Scan for the cell matching the given text and deliver its (x, y) coordinate at center. 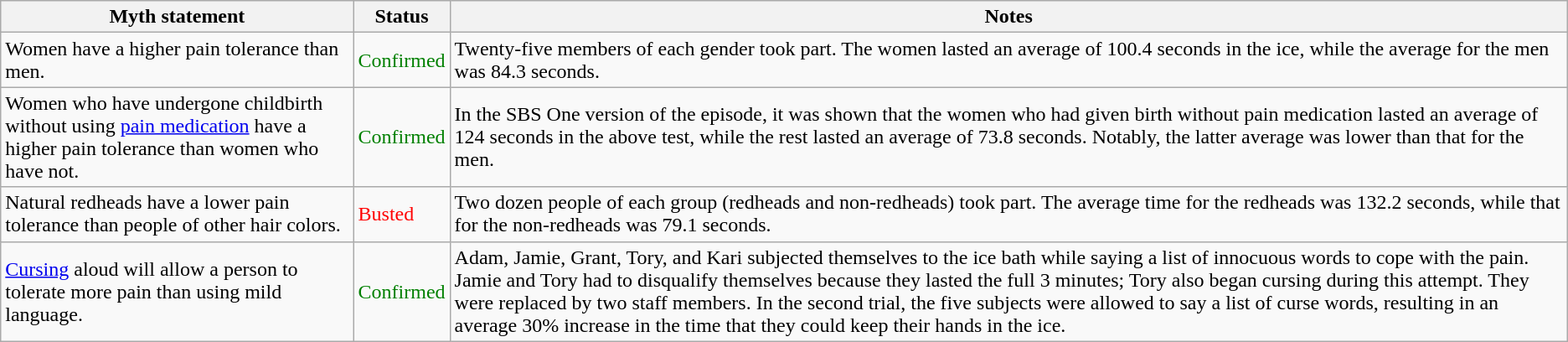
Women who have undergone childbirth without using pain medication have a higher pain tolerance than women who have not. (178, 137)
Notes (1008, 17)
Women have a higher pain tolerance than men. (178, 60)
Natural redheads have a lower pain tolerance than people of other hair colors. (178, 215)
Cursing aloud will allow a person to tolerate more pain than using mild language. (178, 292)
Status (402, 17)
Myth statement (178, 17)
Busted (402, 215)
